Scan for the cell matching the given text and deliver its [X, Y] coordinate at center. 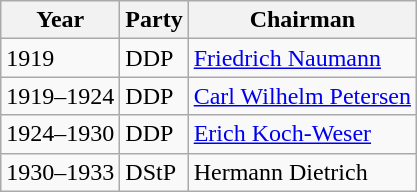
DStP [154, 172]
1924–1930 [60, 134]
Year [60, 20]
Party [154, 20]
Hermann Dietrich [302, 172]
Chairman [302, 20]
1919–1924 [60, 96]
1919 [60, 58]
1930–1933 [60, 172]
Friedrich Naumann [302, 58]
Carl Wilhelm Petersen [302, 96]
Erich Koch-Weser [302, 134]
